Return (X, Y) of the center of cell containing provided text 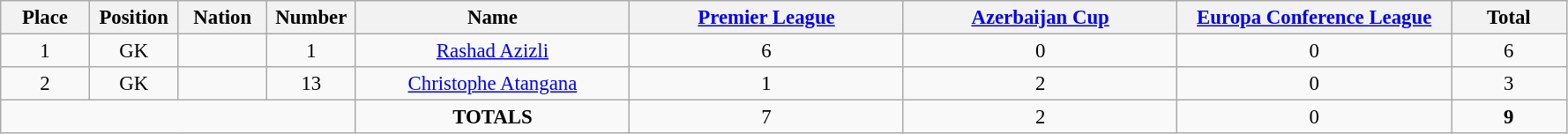
Place (46, 18)
Total (1510, 18)
13 (312, 84)
TOTALS (492, 117)
Nation (222, 18)
Premier League (767, 18)
Christophe Atangana (492, 84)
9 (1510, 117)
Name (492, 18)
Europa Conference League (1314, 18)
Number (312, 18)
3 (1510, 84)
Azerbaijan Cup (1041, 18)
Rashad Azizli (492, 51)
7 (767, 117)
Position (134, 18)
